Extract the (x, y) coordinate from the center of the cell holding the provided text.  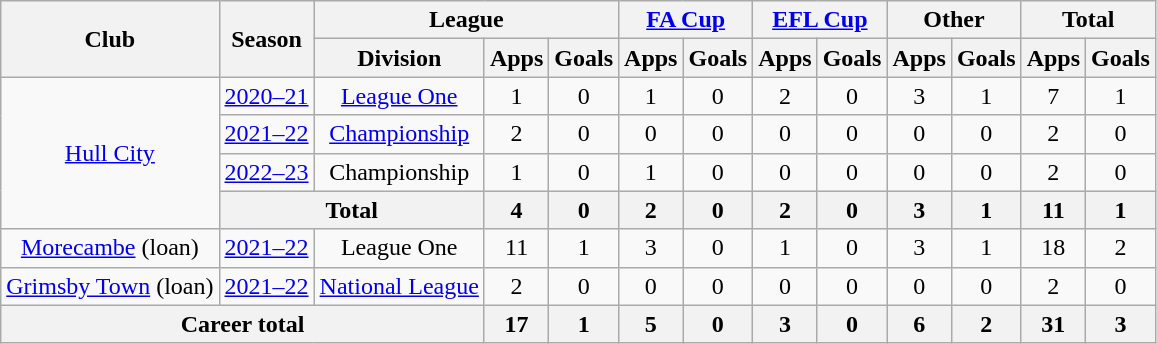
EFL Cup (820, 20)
Grimsby Town (loan) (110, 286)
2020–21 (266, 96)
5 (651, 324)
Club (110, 39)
4 (516, 210)
Season (266, 39)
Hull City (110, 153)
31 (1053, 324)
18 (1053, 248)
6 (919, 324)
Division (399, 58)
FA Cup (686, 20)
17 (516, 324)
League (466, 20)
Other (954, 20)
7 (1053, 96)
Morecambe (loan) (110, 248)
Career total (243, 324)
National League (399, 286)
2022–23 (266, 172)
